Detect which cell encompasses the target text, then output its (x, y) center coordinate. 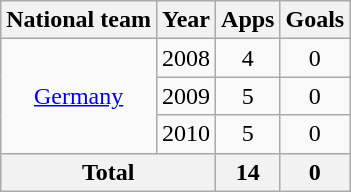
Total (108, 172)
Apps (248, 20)
2009 (186, 96)
4 (248, 58)
National team (79, 20)
2008 (186, 58)
Year (186, 20)
2010 (186, 134)
Goals (315, 20)
Germany (79, 96)
14 (248, 172)
